Return the (X, Y) coordinate for the center point of the cell that contains the specified text.  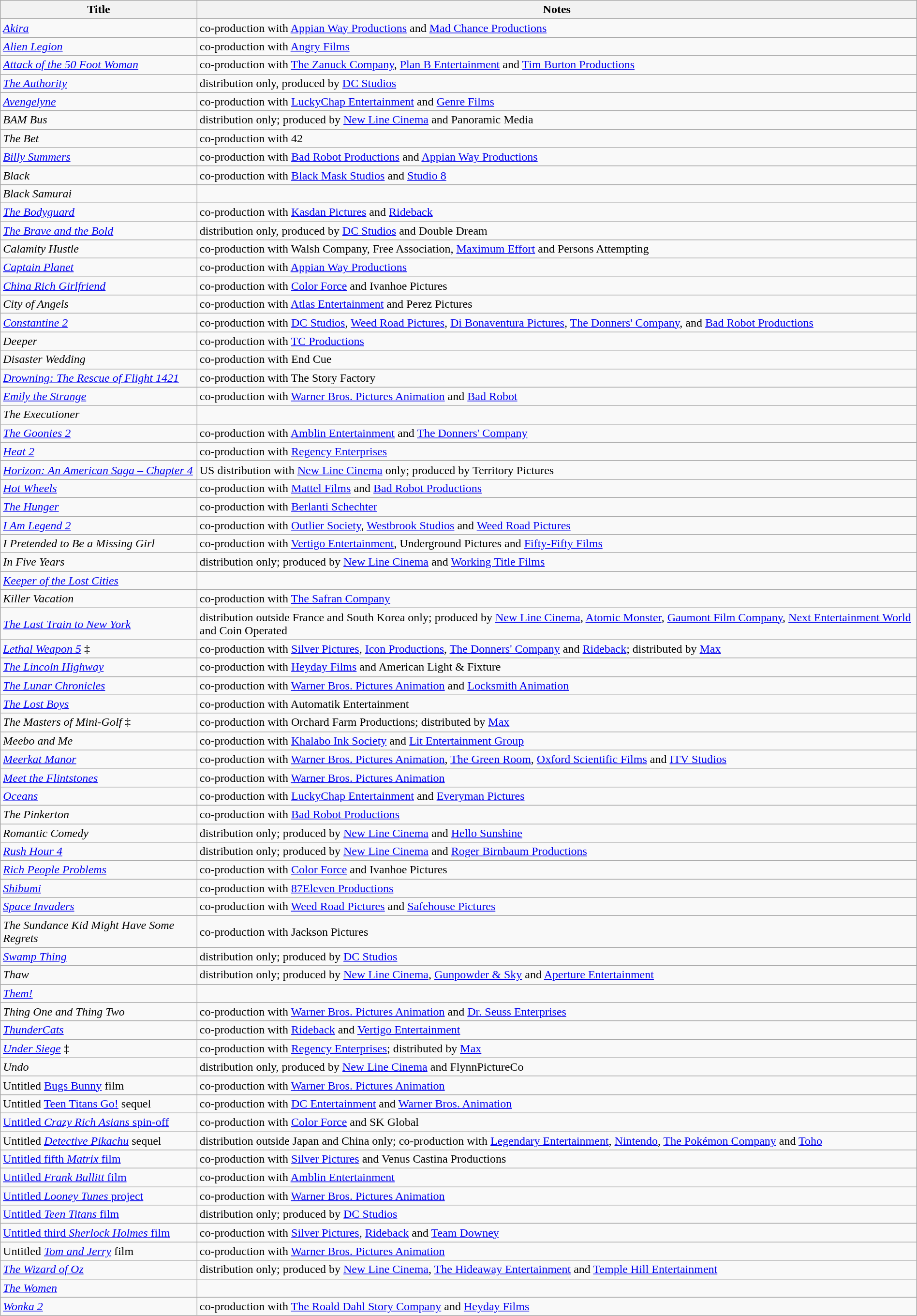
The Executioner (99, 415)
Untitled Frank Bullitt film (99, 1178)
Billy Summers (99, 157)
co-production with Warner Bros. Pictures Animation and Bad Robot (557, 396)
Untitled Bugs Bunny film (99, 1085)
co-production with Automatik Entertainment (557, 704)
Black (99, 175)
distribution outside Japan and China only; co-production with Legendary Entertainment, Nintendo, The Pokémon Company and Toho (557, 1140)
Them! (99, 993)
co-production with End Cue (557, 359)
In Five Years (99, 562)
Undo (99, 1067)
Untitled Tom and Jerry film (99, 1251)
Space Invaders (99, 907)
Lethal Weapon 5 ‡ (99, 649)
Captain Planet (99, 268)
Keeper of the Lost Cities (99, 581)
The Hunger (99, 507)
co-production with Khalabo Ink Society and Lit Entertainment Group (557, 741)
co-production with Kasdan Pictures and Rideback (557, 212)
The Masters of Mini-Golf ‡ (99, 722)
The Wizard of Oz (99, 1270)
co-production with Heyday Films and American Light & Fixture (557, 667)
co-production with LuckyChap Entertainment and Everyman Pictures (557, 796)
Avengelyne (99, 102)
co-production with Warner Bros. Pictures Animation and Locksmith Animation (557, 686)
Deeper (99, 341)
Wonka 2 (99, 1306)
co-production with Silver Pictures, Icon Productions, The Donners' Company and Rideback; distributed by Max (557, 649)
Untitled third Sherlock Holmes film (99, 1233)
Hot Wheels (99, 488)
co-production with Warner Bros. Pictures Animation and Dr. Seuss Enterprises (557, 1012)
co-production with Mattel Films and Bad Robot Productions (557, 488)
co-production with Orchard Farm Productions; distributed by Max (557, 722)
distribution only, produced by DC Studios (557, 83)
The Brave and the Bold (99, 231)
Akira (99, 28)
co-production with The Roald Dahl Story Company and Heyday Films (557, 1306)
Untitled Teen Titans Go! sequel (99, 1104)
co-production with LuckyChap Entertainment and Genre Films (557, 102)
co-production with Silver Pictures, Rideback and Team Downey (557, 1233)
Swamp Thing (99, 957)
co-production with Rideback and Vertigo Entertainment (557, 1030)
Untitled Teen Titans film (99, 1214)
Black Samurai (99, 194)
co-production with Appian Way Productions (557, 268)
The Bodyguard (99, 212)
co-production with Walsh Company, Free Association, Maximum Effort and Persons Attempting (557, 249)
Untitled Crazy Rich Asians spin-off (99, 1122)
distribution only, produced by DC Studios and Double Dream (557, 231)
The Lunar Chronicles (99, 686)
Meerkat Manor (99, 759)
Title (99, 10)
co-production with DC Studios, Weed Road Pictures, Di Bonaventura Pictures, The Donners' Company, and Bad Robot Productions (557, 323)
Attack of the 50 Foot Woman (99, 65)
co-production with 87Eleven Productions (557, 888)
The Last Train to New York (99, 624)
Rich People Problems (99, 870)
co-production with Black Mask Studios and Studio 8 (557, 175)
co-production with The Zanuck Company, Plan B Entertainment and Tim Burton Productions (557, 65)
co-production with Angry Films (557, 46)
The Goonies 2 (99, 433)
City of Angels (99, 304)
Thaw (99, 975)
Rush Hour 4 (99, 852)
co-production with Regency Enterprises; distributed by Max (557, 1048)
co-production with Regency Enterprises (557, 451)
Drowning: The Rescue of Flight 1421 (99, 378)
I Pretended to Be a Missing Girl (99, 544)
Constantine 2 (99, 323)
The Lincoln Highway (99, 667)
co-production with The Safran Company (557, 599)
I Am Legend 2 (99, 525)
co-production with Amblin Entertainment (557, 1178)
co-production with 42 (557, 138)
Horizon: An American Saga – Chapter 4 (99, 470)
co-production with Outlier Society, Westbrook Studios and Weed Road Pictures (557, 525)
China Rich Girlfriend (99, 286)
The Lost Boys (99, 704)
The Bet (99, 138)
distribution only, produced by New Line Cinema and FlynnPictureCo (557, 1067)
co-production with DC Entertainment and Warner Bros. Animation (557, 1104)
The Authority (99, 83)
Calamity Hustle (99, 249)
Killer Vacation (99, 599)
The Pinkerton (99, 814)
distribution only; produced by New Line Cinema, The Hideaway Entertainment and Temple Hill Entertainment (557, 1270)
BAM Bus (99, 120)
Emily the Strange (99, 396)
distribution only; produced by New Line Cinema, Gunpowder & Sky and Aperture Entertainment (557, 975)
ThunderCats (99, 1030)
Untitled Looney Tunes project (99, 1196)
co-production with TC Productions (557, 341)
Alien Legion (99, 46)
co-production with Bad Robot Productions and Appian Way Productions (557, 157)
Oceans (99, 796)
Thing One and Thing Two (99, 1012)
distribution only; produced by New Line Cinema and Working Title Films (557, 562)
Shibumi (99, 888)
co-production with Bad Robot Productions (557, 814)
co-production with Warner Bros. Pictures Animation, The Green Room, Oxford Scientific Films and ITV Studios (557, 759)
Meebo and Me (99, 741)
Under Siege ‡ (99, 1048)
co-production with Jackson Pictures (557, 932)
co-production with Silver Pictures and Venus Castina Productions (557, 1159)
The Sundance Kid Might Have Some Regrets (99, 932)
co-production with Amblin Entertainment and The Donners' Company (557, 433)
co-production with Weed Road Pictures and Safehouse Pictures (557, 907)
The Women (99, 1288)
US distribution with New Line Cinema only; produced by Territory Pictures (557, 470)
co-production with Vertigo Entertainment, Underground Pictures and Fifty-Fifty Films (557, 544)
Disaster Wedding (99, 359)
co-production with The Story Factory (557, 378)
Untitled fifth Matrix film (99, 1159)
distribution only; produced by New Line Cinema and Roger Birnbaum Productions (557, 852)
distribution only; produced by New Line Cinema and Panoramic Media (557, 120)
Untitled Detective Pikachu sequel (99, 1140)
co-production with Atlas Entertainment and Perez Pictures (557, 304)
co-production with Appian Way Productions and Mad Chance Productions (557, 28)
Notes (557, 10)
Romantic Comedy (99, 833)
co-production with Berlanti Schechter (557, 507)
Heat 2 (99, 451)
co-production with Color Force and SK Global (557, 1122)
distribution only; produced by New Line Cinema and Hello Sunshine (557, 833)
Meet the Flintstones (99, 778)
